Provide the (x, y) coordinate of the cell's center where the given text is located.  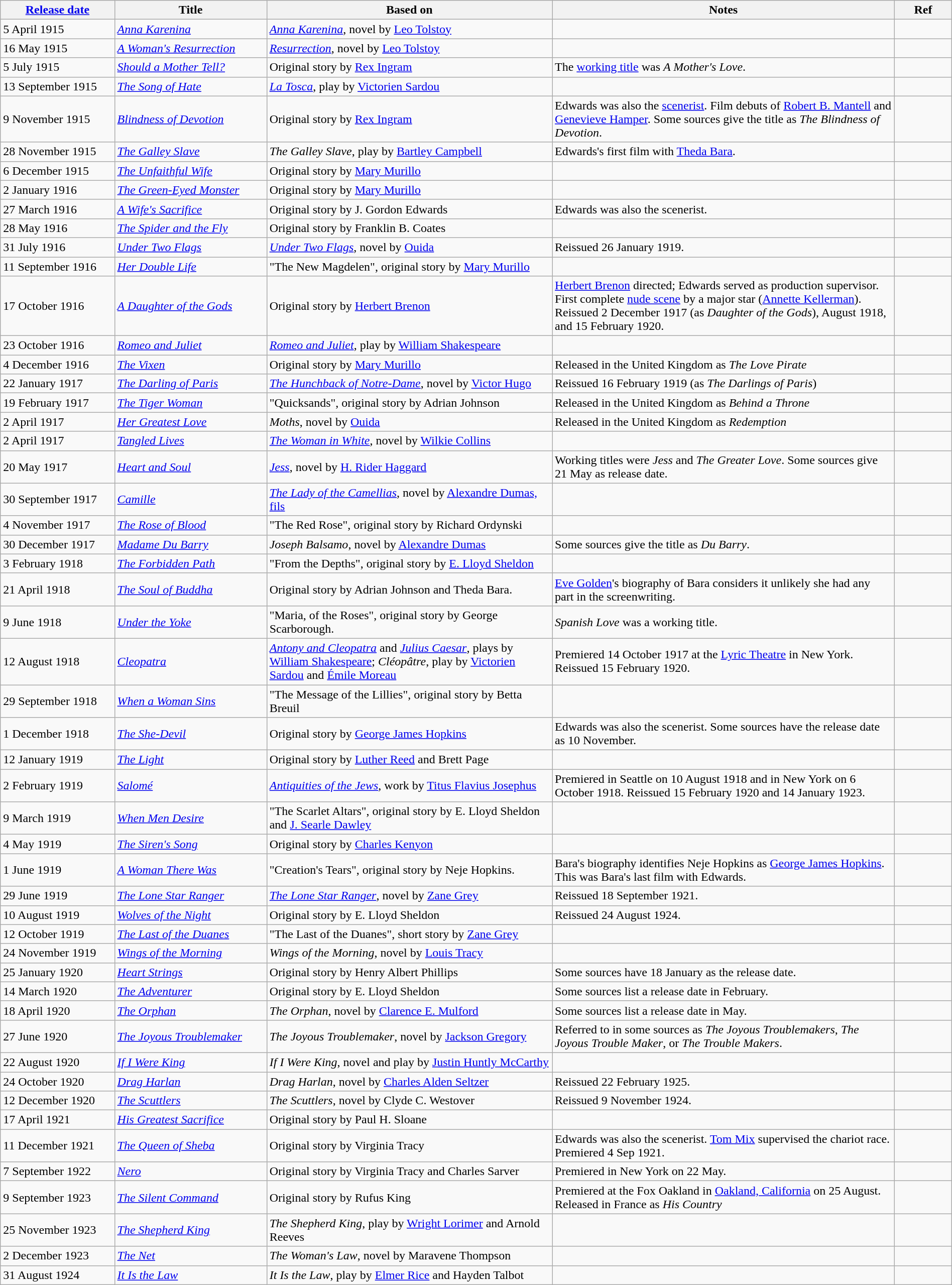
A Wife's Sacrifice (191, 209)
Reissued 18 September 1921. (724, 896)
The Song of Hate (191, 86)
9 March 1919 (57, 819)
Reissued 24 August 1924. (724, 915)
"The Scarlet Altars", original story by E. Lloyd Sheldon and J. Searle Dawley (409, 819)
Reissued 9 November 1924. (724, 1101)
If I Were King (191, 1062)
Tangled Lives (191, 441)
The Joyous Troublemaker (191, 1036)
Released in the United Kingdom as Behind a Throne (724, 403)
Edwards was also the scenerist. Tom Mix supervised the chariot race. Premiered 4 Sep 1921. (724, 1146)
The Green-Eyed Monster (191, 190)
Ref (923, 10)
The Adventurer (191, 991)
Referred to in some sources as The Joyous Troublemakers, The Joyous Trouble Maker, or The Trouble Makers. (724, 1036)
Original story by Virginia Tracy and Charles Sarver (409, 1172)
31 August 1924 (57, 1275)
Spanish Love was a working title. (724, 622)
Bara's biography identifies Neje Hopkins as George James Hopkins. This was Bara's last film with Edwards. (724, 870)
19 February 1917 (57, 403)
Under Two Flags (191, 247)
22 August 1920 (57, 1062)
Original story by Paul H. Sloane (409, 1120)
The Soul of Buddha (191, 590)
Under the Yoke (191, 622)
Released in the United Kingdom as Redemption (724, 422)
12 December 1920 (57, 1101)
The Rose of Blood (191, 525)
Drag Harlan, novel by Charles Alden Seltzer (409, 1081)
Camille (191, 499)
The Orphan, novel by Clarence E. Mulford (409, 1010)
The Vixen (191, 365)
The Lone Star Ranger (191, 896)
If I Were King, novel and play by Justin Huntly McCarthy (409, 1062)
Original story by Franklin B. Coates (409, 228)
4 December 1916 (57, 365)
9 September 1923 (57, 1197)
12 August 1918 (57, 661)
Release date (57, 10)
"The Message of the Lillies", original story by Betta Breuil (409, 701)
Anna Karenina, novel by Leo Tolstoy (409, 29)
Wings of the Morning, novel by Louis Tracy (409, 953)
Heart Strings (191, 972)
2 December 1923 (57, 1256)
Some sources give the title as Du Barry. (724, 544)
The Forbidden Path (191, 563)
12 January 1919 (57, 760)
When Men Desire (191, 819)
Original story by Henry Albert Phillips (409, 972)
Nero (191, 1172)
The Shepherd King, play by Wright Lorimer and Arnold Reeves (409, 1230)
Romeo and Juliet (191, 345)
17 April 1921 (57, 1120)
Original story by Charles Kenyon (409, 844)
12 October 1919 (57, 934)
A Woman's Resurrection (191, 48)
11 September 1916 (57, 267)
Original story by Luther Reed and Brett Page (409, 760)
Blindness of Devotion (191, 119)
Some sources list a release date in February. (724, 991)
Original story by J. Gordon Edwards (409, 209)
Wings of the Morning (191, 953)
Based on (409, 10)
9 June 1918 (57, 622)
21 April 1918 (57, 590)
Some sources have 18 January as the release date. (724, 972)
Heart and Soul (191, 467)
"Quicksands", original story by Adrian Johnson (409, 403)
The Spider and the Fly (191, 228)
2 February 1919 (57, 785)
9 November 1915 (57, 119)
Reissued 16 February 1919 (as The Darlings of Paris) (724, 384)
Joseph Balsamo, novel by Alexandre Dumas (409, 544)
24 November 1919 (57, 953)
The Darling of Paris (191, 384)
30 December 1917 (57, 544)
The Silent Command (191, 1197)
28 November 1915 (57, 152)
Jess, novel by H. Rider Haggard (409, 467)
Reissued 22 February 1925. (724, 1081)
Premiered in New York on 22 May. (724, 1172)
Premiered at the Fox Oakland in Oakland, California on 25 August. Released in France as His Country (724, 1197)
Her Greatest Love (191, 422)
17 October 1916 (57, 306)
Edwards was also the scenerist. Some sources have the release date as 10 November. (724, 734)
10 August 1919 (57, 915)
The Unfaithful Wife (191, 171)
A Woman There Was (191, 870)
Her Double Life (191, 267)
28 May 1916 (57, 228)
A Daughter of the Gods (191, 306)
Released in the United Kingdom as The Love Pirate (724, 365)
The Galley Slave, play by Bartley Campbell (409, 152)
Resurrection, novel by Leo Tolstoy (409, 48)
The Galley Slave (191, 152)
The Lone Star Ranger, novel by Zane Grey (409, 896)
29 September 1918 (57, 701)
The Siren's Song (191, 844)
Wolves of the Night (191, 915)
His Greatest Sacrifice (191, 1120)
The She-Devil (191, 734)
"The New Magdelen", original story by Mary Murillo (409, 267)
Salomé (191, 785)
18 April 1920 (57, 1010)
Premiered in Seattle on 10 August 1918 and in New York on 6 October 1918. Reissued 15 February 1920 and 14 January 1923. (724, 785)
"Maria, of the Roses", original story by George Scarborough. (409, 622)
The Joyous Troublemaker, novel by Jackson Gregory (409, 1036)
1 December 1918 (57, 734)
Reissued 26 January 1919. (724, 247)
It Is the Law (191, 1275)
When a Woman Sins (191, 701)
"From the Depths", original story by E. Lloyd Sheldon (409, 563)
29 June 1919 (57, 896)
Edwards's first film with Theda Bara. (724, 152)
14 March 1920 (57, 991)
Edwards was also the scenerist. Film debuts of Robert B. Mantell and Genevieve Hamper. Some sources give the title as The Blindness of Devotion. (724, 119)
"The Red Rose", original story by Richard Ordynski (409, 525)
Edwards was also the scenerist. (724, 209)
Original story by George James Hopkins (409, 734)
20 May 1917 (57, 467)
Anna Karenina (191, 29)
Antony and Cleopatra and Julius Caesar, plays by William Shakespeare; Cléopâtre, play by Victorien Sardou and Émile Moreau (409, 661)
The Woman in White, novel by Wilkie Collins (409, 441)
Original story by Herbert Brenon (409, 306)
23 October 1916 (57, 345)
The Lady of the Camellias, novel by Alexandre Dumas, fils (409, 499)
22 January 1917 (57, 384)
Cleopatra (191, 661)
Should a Mother Tell? (191, 67)
Notes (724, 10)
Eve Golden's biography of Bara considers it unlikely she had any part in the screenwriting. (724, 590)
2 January 1916 (57, 190)
The Woman's Law, novel by Maravene Thompson (409, 1256)
Premiered 14 October 1917 at the Lyric Theatre in New York. Reissued 15 February 1920. (724, 661)
Romeo and Juliet, play by William Shakespeare (409, 345)
24 October 1920 (57, 1081)
16 May 1915 (57, 48)
The Light (191, 760)
"Creation's Tears", original story by Neje Hopkins. (409, 870)
30 September 1917 (57, 499)
Under Two Flags, novel by Ouida (409, 247)
11 December 1921 (57, 1146)
The Last of the Duanes (191, 934)
"The Last of the Duanes", short story by Zane Grey (409, 934)
The Orphan (191, 1010)
1 June 1919 (57, 870)
4 May 1919 (57, 844)
7 September 1922 (57, 1172)
13 September 1915 (57, 86)
Madame Du Barry (191, 544)
The Hunchback of Notre-Dame, novel by Victor Hugo (409, 384)
Original story by Adrian Johnson and Theda Bara. (409, 590)
Drag Harlan (191, 1081)
6 December 1915 (57, 171)
The Scuttlers, novel by Clyde C. Westover (409, 1101)
25 November 1923 (57, 1230)
The working title was A Mother's Love. (724, 67)
3 February 1918 (57, 563)
5 April 1915 (57, 29)
The Shepherd King (191, 1230)
Original story by Rufus King (409, 1197)
The Tiger Woman (191, 403)
Moths, novel by Ouida (409, 422)
31 July 1916 (57, 247)
27 June 1920 (57, 1036)
The Scuttlers (191, 1101)
Title (191, 10)
5 July 1915 (57, 67)
27 March 1916 (57, 209)
The Net (191, 1256)
The Queen of Sheba (191, 1146)
Some sources list a release date in May. (724, 1010)
Working titles were Jess and The Greater Love. Some sources give 21 May as release date. (724, 467)
It Is the Law, play by Elmer Rice and Hayden Talbot (409, 1275)
25 January 1920 (57, 972)
Original story by Virginia Tracy (409, 1146)
Antiquities of the Jews, work by Titus Flavius Josephus (409, 785)
4 November 1917 (57, 525)
La Tosca, play by Victorien Sardou (409, 86)
